Capture the cell that displays the provided text and extract its [X, Y] central coordinate. 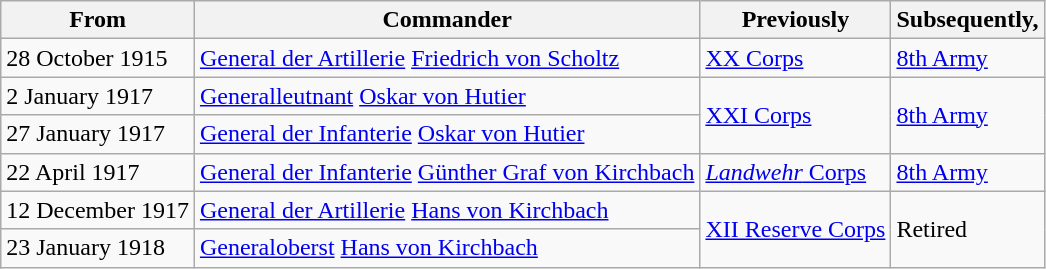
22 April 1917 [98, 172]
27 January 1917 [98, 134]
Landwehr Corps [796, 172]
XII Reserve Corps [796, 229]
28 October 1915 [98, 58]
Commander [447, 20]
XXI Corps [796, 115]
23 January 1918 [98, 248]
2 January 1917 [98, 96]
Previously [796, 20]
Generaloberst Hans von Kirchbach [447, 248]
From [98, 20]
General der Artillerie Hans von Kirchbach [447, 210]
Subsequently, [968, 20]
Retired [968, 229]
XX Corps [796, 58]
General der Artillerie Friedrich von Scholtz [447, 58]
General der Infanterie Oskar von Hutier [447, 134]
General der Infanterie Günther Graf von Kirchbach [447, 172]
Generalleutnant Oskar von Hutier [447, 96]
12 December 1917 [98, 210]
